Extract the [x, y] coordinate from the center of the cell holding the provided text.  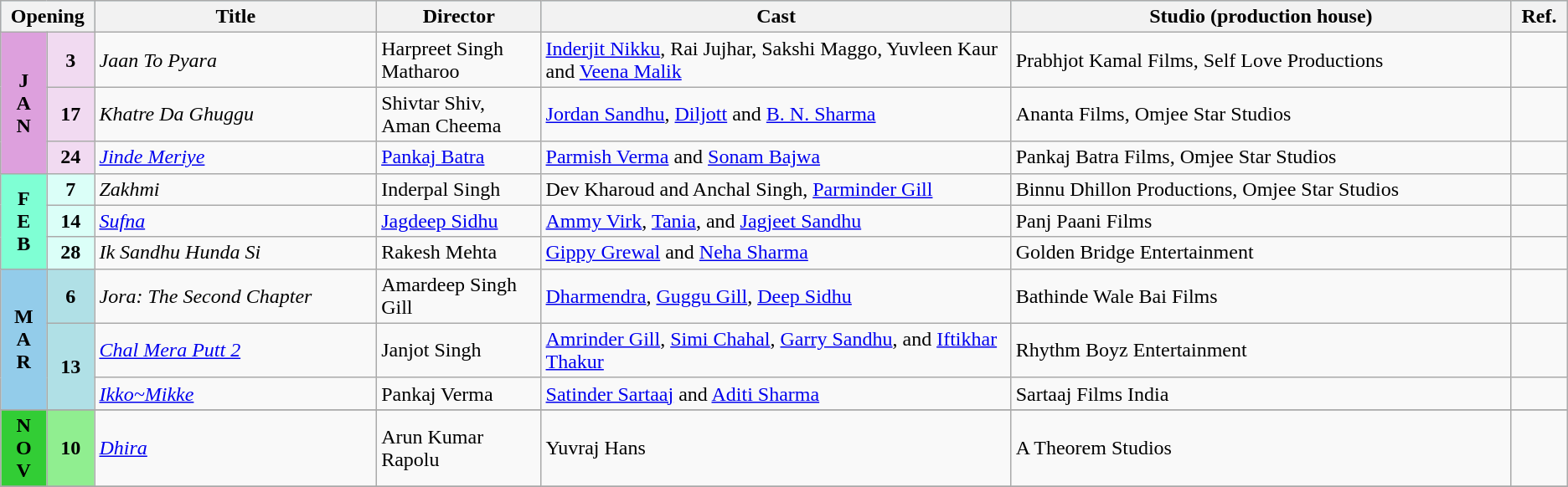
Parmish Verma and Sonam Bajwa [776, 157]
Jordan Sandhu, Diljott and B. N. Sharma [776, 114]
Binnu Dhillon Productions, Omjee Star Studios [1261, 189]
Shivtar Shiv, Aman Cheema [459, 114]
Amrinder Gill, Simi Chahal, Garry Sandhu, and Iftikhar Thakur [776, 350]
Ik Sandhu Hunda Si [236, 253]
28 [70, 253]
Dharmendra, Guggu Gill, Deep Sidhu [776, 296]
Arun Kumar Rapolu [459, 448]
Jagdeep Sidhu [459, 221]
Jaan To Pyara [236, 60]
Chal Mera Putt 2 [236, 350]
Rakesh Mehta [459, 253]
Pankaj Batra Films, Omjee Star Studios [1261, 157]
FEB [23, 221]
Dev Kharoud and Anchal Singh, Parminder Gill [776, 189]
Pankaj Verma [459, 393]
Bathinde Wale Bai Films [1261, 296]
A Theorem Studios [1261, 448]
13 [70, 367]
Prabhjot Kamal Films, Self Love Productions [1261, 60]
Sartaaj Films India [1261, 393]
Opening [48, 17]
Ananta Films, Omjee Star Studios [1261, 114]
Inderjit Nikku, Rai Jujhar, Sakshi Maggo, Yuvleen Kaur and Veena Malik [776, 60]
Ammy Virk, Tania, and Jagjeet Sandhu [776, 221]
MAR [23, 339]
Ikko~Mikke [236, 393]
10 [70, 448]
Pankaj Batra [459, 157]
Janjot Singh [459, 350]
Gippy Grewal and Neha Sharma [776, 253]
Cast [776, 17]
Inderpal Singh [459, 189]
Studio (production house) [1261, 17]
6 [70, 296]
NOV [23, 448]
Golden Bridge Entertainment [1261, 253]
Ref. [1540, 17]
Satinder Sartaaj and Aditi Sharma [776, 393]
Rhythm Boyz Entertainment [1261, 350]
Jora: The Second Chapter [236, 296]
14 [70, 221]
Zakhmi [236, 189]
Amardeep Singh Gill [459, 296]
Panj Paani Films [1261, 221]
Harpreet Singh Matharoo [459, 60]
7 [70, 189]
JAN [23, 103]
Dhira [236, 448]
17 [70, 114]
Jinde Meriye [236, 157]
Director [459, 17]
Yuvraj Hans [776, 448]
Sufna [236, 221]
3 [70, 60]
Title [236, 17]
Khatre Da Ghuggu [236, 114]
24 [70, 157]
